For the text-containing cell, return its midpoint in [X, Y] coordinate format. 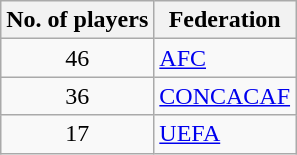
CONCACAF [225, 96]
No. of players [78, 20]
46 [78, 58]
Federation [225, 20]
UEFA [225, 134]
17 [78, 134]
AFC [225, 58]
36 [78, 96]
